From the cell containing the given text, extract its center point as (X, Y) coordinate. 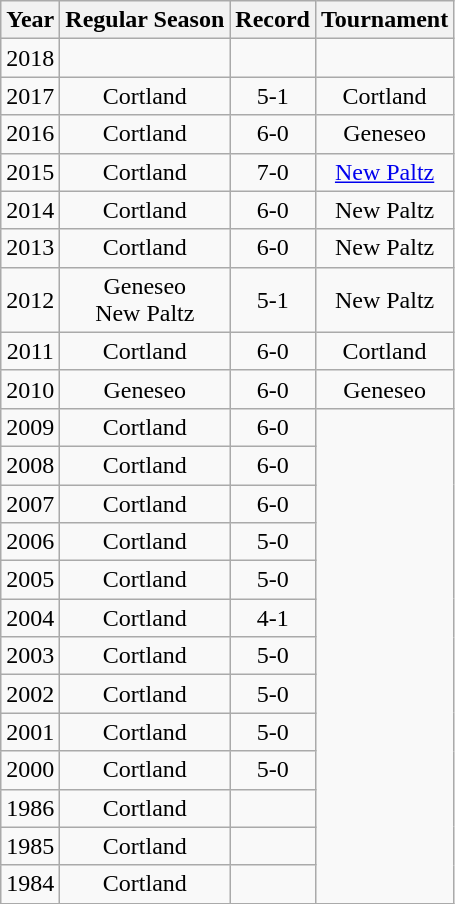
2008 (30, 465)
Tournament (384, 20)
1984 (30, 884)
2010 (30, 389)
2013 (30, 248)
2012 (30, 300)
2006 (30, 542)
2005 (30, 580)
2015 (30, 172)
2004 (30, 618)
2002 (30, 694)
2003 (30, 656)
2009 (30, 427)
2007 (30, 503)
1985 (30, 846)
2001 (30, 732)
Record (273, 20)
2016 (30, 134)
7-0 (273, 172)
Year (30, 20)
Regular Season (145, 20)
1986 (30, 808)
GeneseoNew Paltz (145, 300)
2017 (30, 96)
2011 (30, 351)
4-1 (273, 618)
2000 (30, 770)
2014 (30, 210)
2018 (30, 58)
